Capture the cell that displays the provided text and extract its [x, y] central coordinate. 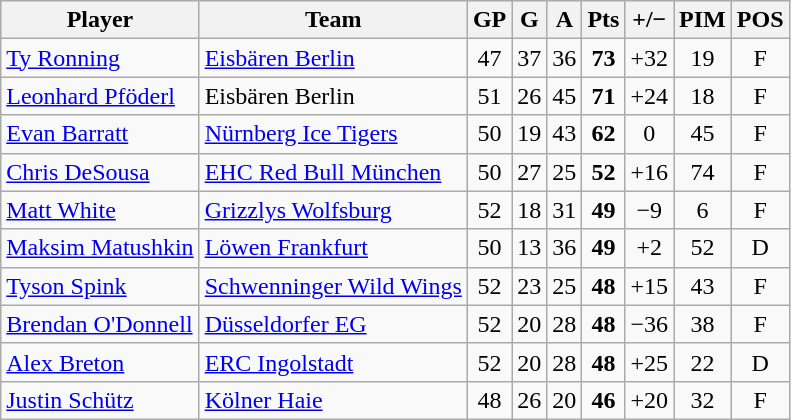
46 [604, 400]
+20 [650, 400]
GP [489, 20]
62 [604, 134]
Schwenninger Wild Wings [333, 286]
−36 [650, 324]
−9 [650, 210]
Grizzlys Wolfsburg [333, 210]
73 [604, 58]
51 [489, 96]
13 [530, 248]
47 [489, 58]
27 [530, 172]
71 [604, 96]
+32 [650, 58]
ERC Ingolstadt [333, 362]
Maksim Matushkin [100, 248]
Ty Ronning [100, 58]
Nürnberg Ice Tigers [333, 134]
23 [530, 286]
31 [564, 210]
38 [703, 324]
37 [530, 58]
Player [100, 20]
Chris DeSousa [100, 172]
32 [703, 400]
+2 [650, 248]
22 [703, 362]
+15 [650, 286]
74 [703, 172]
Löwen Frankfurt [333, 248]
6 [703, 210]
Alex Breton [100, 362]
+25 [650, 362]
Matt White [100, 210]
Team [333, 20]
A [564, 20]
Brendan O'Donnell [100, 324]
+/− [650, 20]
EHC Red Bull München [333, 172]
+16 [650, 172]
Justin Schütz [100, 400]
0 [650, 134]
Tyson Spink [100, 286]
Kölner Haie [333, 400]
Pts [604, 20]
POS [760, 20]
Leonhard Pföderl [100, 96]
Düsseldorfer EG [333, 324]
PIM [703, 20]
+24 [650, 96]
Evan Barratt [100, 134]
G [530, 20]
